Scan for the cell matching the given text and deliver its [x, y] coordinate at center. 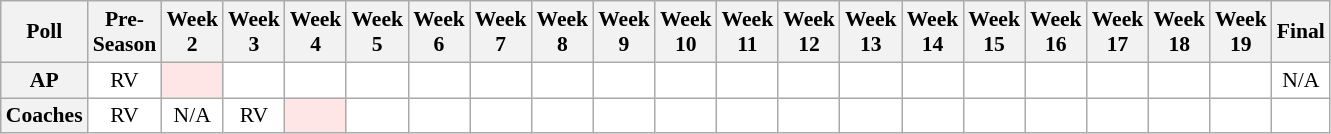
Coaches [44, 116]
Week4 [316, 32]
Poll [44, 32]
Week6 [439, 32]
Week7 [501, 32]
Final [1301, 32]
Week11 [748, 32]
Week3 [254, 32]
Week14 [933, 32]
Week5 [377, 32]
Week15 [994, 32]
Week18 [1179, 32]
Week10 [686, 32]
Week2 [192, 32]
Pre-Season [125, 32]
Week17 [1118, 32]
Week9 [624, 32]
Week8 [562, 32]
Week13 [871, 32]
Week12 [809, 32]
Week19 [1241, 32]
AP [44, 80]
Week16 [1056, 32]
